Determine the [X, Y] coordinate at the center of the cell enclosing the given text.  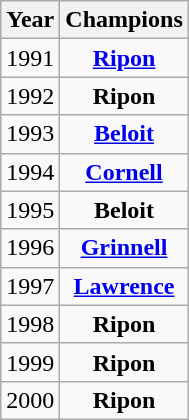
Champions [124, 20]
1997 [30, 286]
Year [30, 20]
1999 [30, 362]
1994 [30, 172]
1996 [30, 248]
1995 [30, 210]
Grinnell [124, 248]
1991 [30, 58]
Lawrence [124, 286]
1992 [30, 96]
Cornell [124, 172]
1998 [30, 324]
1993 [30, 134]
2000 [30, 400]
